Scan for the cell matching the given text and deliver its (X, Y) coordinate at center. 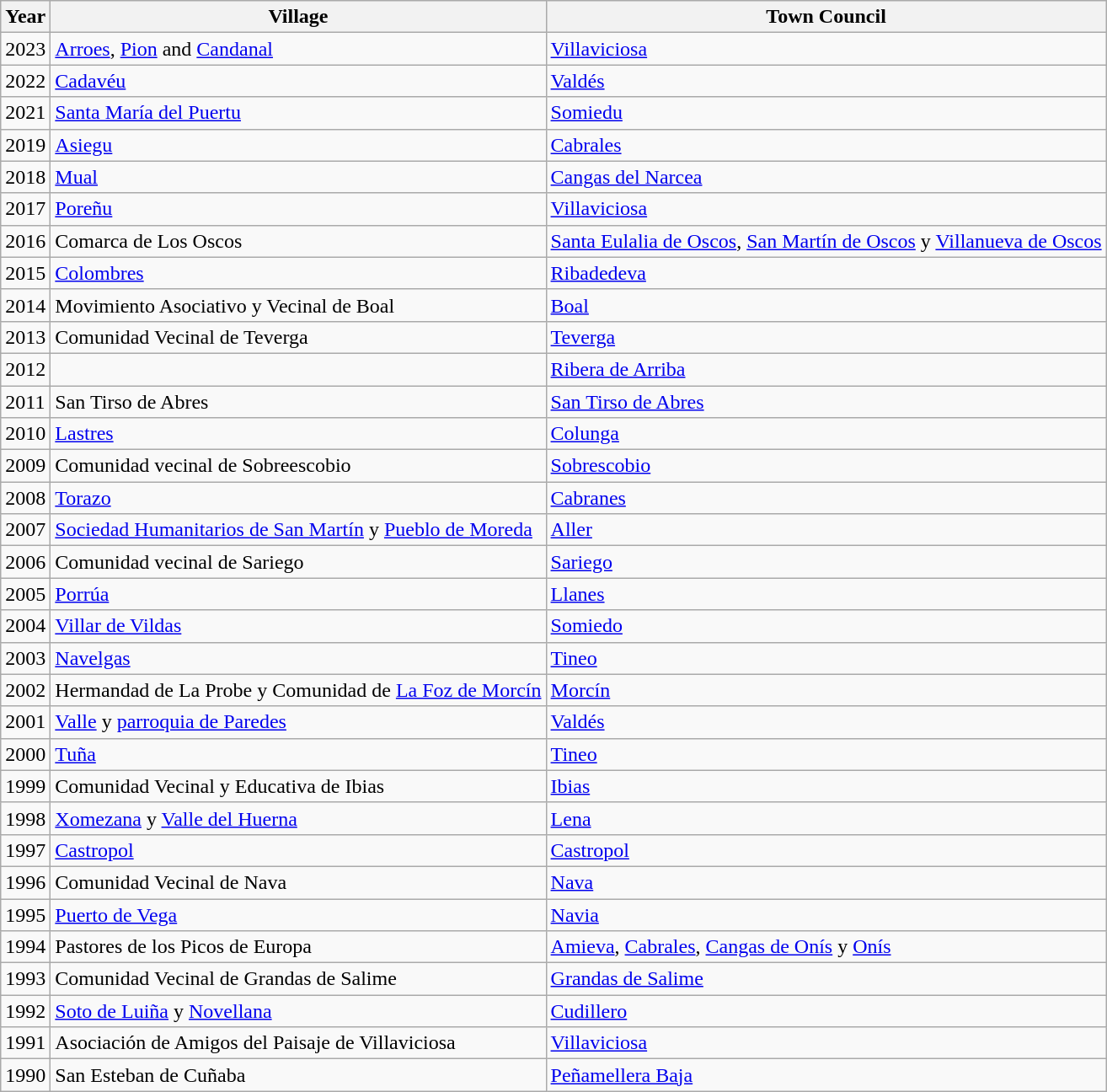
Cabranes (826, 498)
Pastores de los Picos de Europa (298, 947)
Ibias (826, 786)
Navelgas (298, 658)
Boal (826, 305)
2012 (25, 369)
Villar de Vildas (298, 626)
1997 (25, 850)
1998 (25, 818)
Sociedad Humanitarios de San Martín y Pueblo de Moreda (298, 530)
Puerto de Vega (298, 914)
Asiegu (298, 145)
San Esteban de Cuñaba (298, 1075)
Comarca de Los Oscos (298, 241)
Asociación de Amigos del Paisaje de Villaviciosa (298, 1043)
2000 (25, 754)
2013 (25, 337)
1991 (25, 1043)
2018 (25, 177)
Lastres (298, 434)
Arroes, Pion and Candanal (298, 49)
Grandas de Salime (826, 979)
Soto de Luiña y Novellana (298, 1011)
2005 (25, 594)
Cabrales (826, 145)
Colunga (826, 434)
Xomezana y Valle del Huerna (298, 818)
2022 (25, 81)
2009 (25, 466)
Somiedu (826, 113)
Nava (826, 882)
Mual (298, 177)
2011 (25, 402)
2014 (25, 305)
Comunidad Vecinal de Nava (298, 882)
Somiedo (826, 626)
1993 (25, 979)
Sariego (826, 562)
Ribera de Arriba (826, 369)
Lena (826, 818)
Comunidad Vecinal de Teverga (298, 337)
2017 (25, 209)
Amieva, Cabrales, Cangas de Onís y Onís (826, 947)
2002 (25, 690)
2003 (25, 658)
Santa María del Puertu (298, 113)
Valle y parroquia de Paredes (298, 722)
1990 (25, 1075)
Santa Eulalia de Oscos, San Martín de Oscos y Villanueva de Oscos (826, 241)
2016 (25, 241)
Town Council (826, 17)
Hermandad de La Probe y Comunidad de La Foz de Morcín (298, 690)
Sobrescobio (826, 466)
Comunidad Vecinal de Grandas de Salime (298, 979)
Teverga (826, 337)
2023 (25, 49)
Poreñu (298, 209)
Llanes (826, 594)
Comunidad Vecinal y Educativa de Ibias (298, 786)
Comunidad vecinal de Sobreescobio (298, 466)
2019 (25, 145)
2006 (25, 562)
Aller (826, 530)
Peñamellera Baja (826, 1075)
Village (298, 17)
1994 (25, 947)
Colombres (298, 273)
Ribadedeva (826, 273)
Navia (826, 914)
Morcín (826, 690)
Porrúa (298, 594)
2007 (25, 530)
Cudillero (826, 1011)
2015 (25, 273)
1995 (25, 914)
2021 (25, 113)
1999 (25, 786)
Comunidad vecinal de Sariego (298, 562)
1992 (25, 1011)
2001 (25, 722)
Cangas del Narcea (826, 177)
1996 (25, 882)
Year (25, 17)
2004 (25, 626)
2008 (25, 498)
2010 (25, 434)
Cadavéu (298, 81)
Torazo (298, 498)
Movimiento Asociativo y Vecinal de Boal (298, 305)
Tuña (298, 754)
